Determine the (x, y) coordinate at the center of the cell enclosing the given text.  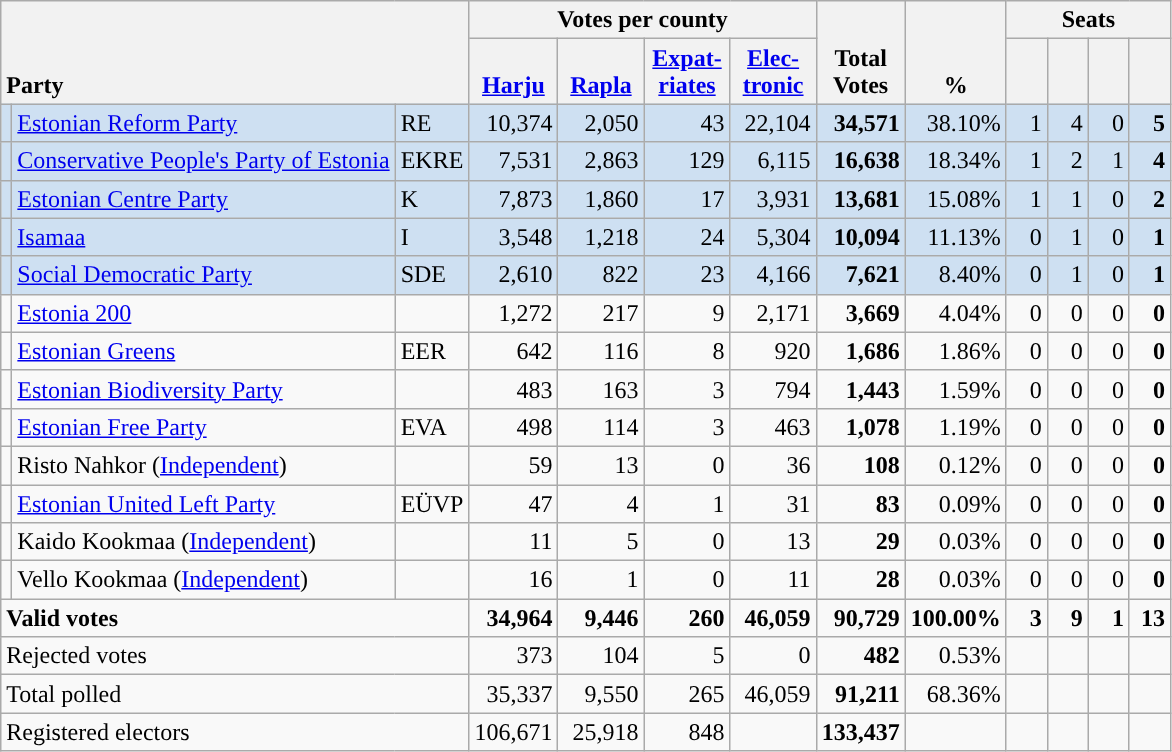
0.53% (956, 656)
34,571 (860, 123)
36 (773, 465)
1,686 (860, 351)
1,078 (860, 427)
1,443 (860, 389)
6,115 (773, 161)
Estonian Centre Party (204, 199)
3,669 (860, 313)
EKRE (432, 161)
10,374 (514, 123)
EÜVP (432, 503)
SDE (432, 275)
Total Votes (860, 52)
16 (514, 580)
498 (514, 427)
2,863 (601, 161)
% (956, 52)
Isamaa (204, 237)
8 (687, 351)
I (432, 237)
373 (514, 656)
Estonian United Left Party (204, 503)
EVA (432, 427)
16,638 (860, 161)
7,531 (514, 161)
482 (860, 656)
68.36% (956, 694)
23 (687, 275)
83 (860, 503)
104 (601, 656)
18.34% (956, 161)
Risto Nahkor (Independent) (204, 465)
13,681 (860, 199)
28 (860, 580)
3,548 (514, 237)
1.19% (956, 427)
25,918 (601, 732)
463 (773, 427)
Conservative People's Party of Estonia (204, 161)
Estonian Free Party (204, 427)
7,873 (514, 199)
Rapla (601, 72)
Estonian Greens (204, 351)
1,860 (601, 199)
Valid votes (235, 618)
217 (601, 313)
1.59% (956, 389)
17 (687, 199)
2,050 (601, 123)
9,446 (601, 618)
4,166 (773, 275)
2,610 (514, 275)
5,304 (773, 237)
90,729 (860, 618)
108 (860, 465)
24 (687, 237)
Seats (1088, 20)
129 (687, 161)
133,437 (860, 732)
7,621 (860, 275)
260 (687, 618)
1,218 (601, 237)
483 (514, 389)
265 (687, 694)
8.40% (956, 275)
Elec- tronic (773, 72)
642 (514, 351)
Estonian Reform Party (204, 123)
22,104 (773, 123)
15.08% (956, 199)
1,272 (514, 313)
31 (773, 503)
Expat- riates (687, 72)
47 (514, 503)
114 (601, 427)
Rejected votes (235, 656)
794 (773, 389)
38.10% (956, 123)
Votes per county (642, 20)
K (432, 199)
Registered electors (235, 732)
Estonia 200 (204, 313)
920 (773, 351)
822 (601, 275)
10,094 (860, 237)
1.86% (956, 351)
116 (601, 351)
Vello Kookmaa (Independent) (204, 580)
35,337 (514, 694)
100.00% (956, 618)
163 (601, 389)
91,211 (860, 694)
Estonian Biodiversity Party (204, 389)
59 (514, 465)
106,671 (514, 732)
4.04% (956, 313)
9,550 (601, 694)
34,964 (514, 618)
3,931 (773, 199)
848 (687, 732)
Kaido Kookmaa (Independent) (204, 542)
Party (235, 52)
29 (860, 542)
Total polled (235, 694)
EER (432, 351)
2,171 (773, 313)
Harju (514, 72)
11.13% (956, 237)
0.12% (956, 465)
Social Democratic Party (204, 275)
43 (687, 123)
RE (432, 123)
0.09% (956, 503)
